Determine the (x, y) coordinate at the center of the cell enclosing the given text.  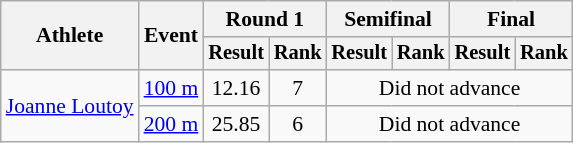
12.16 (236, 88)
Event (172, 36)
Athlete (70, 36)
100 m (172, 88)
Semifinal (388, 19)
25.85 (236, 124)
7 (298, 88)
Joanne Loutoy (70, 106)
6 (298, 124)
200 m (172, 124)
Final (512, 19)
Round 1 (264, 19)
